Find where the given text appears and provide that cell's center as [X, Y] coordinate. 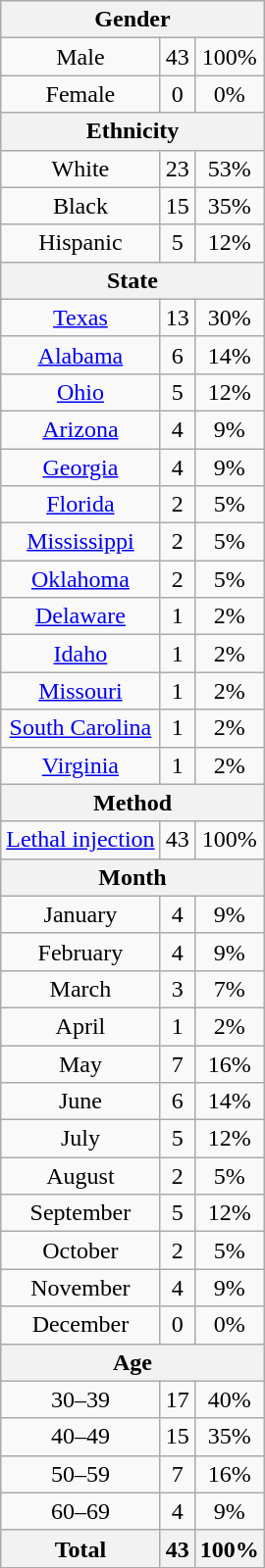
60–69 [80, 1511]
23 [177, 169]
Virginia [80, 765]
13 [177, 318]
November [80, 1288]
Missouri [80, 691]
Age [132, 1362]
53% [230, 169]
White [80, 169]
3 [177, 989]
17 [177, 1399]
December [80, 1325]
Month [132, 877]
August [80, 1176]
October [80, 1250]
State [132, 280]
September [80, 1213]
January [80, 914]
April [80, 1026]
Female [80, 94]
Oklahoma [80, 579]
Method [132, 803]
Hispanic [80, 243]
Delaware [80, 616]
Georgia [80, 467]
Gender [132, 20]
Florida [80, 505]
Idaho [80, 654]
South Carolina [80, 728]
Arizona [80, 429]
June [80, 1102]
Texas [80, 318]
Total [80, 1548]
Ethnicity [132, 131]
40% [230, 1399]
Black [80, 206]
30–39 [80, 1399]
Mississippi [80, 542]
February [80, 952]
Alabama [80, 355]
May [80, 1063]
50–59 [80, 1474]
March [80, 989]
Male [80, 57]
30% [230, 318]
Lethal injection [80, 840]
40–49 [80, 1437]
7% [230, 989]
Ohio [80, 392]
July [80, 1139]
